Provide the (x, y) coordinate of the cell's center where the given text is located.  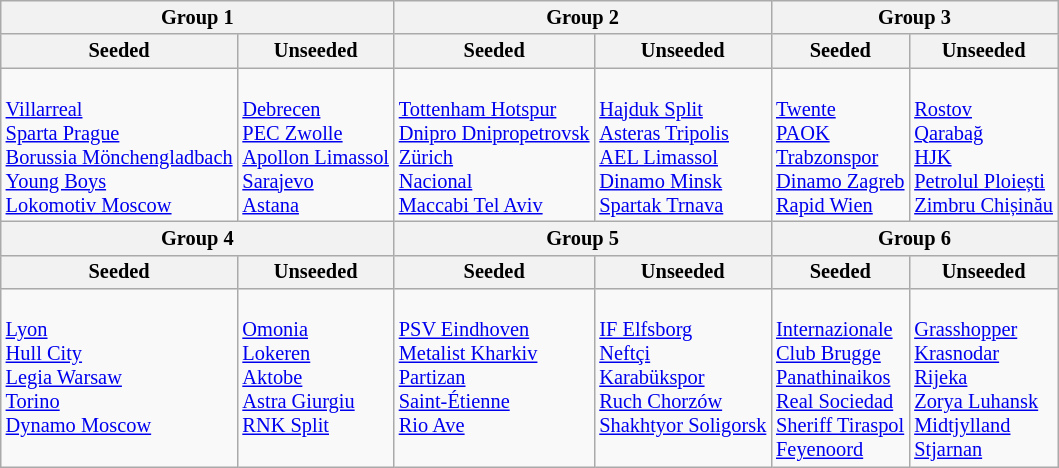
Debrecen PEC Zwolle Apollon Limassol Sarajevo Astana (315, 145)
Tottenham Hotspur Dnipro Dnipropetrovsk Zürich Nacional Maccabi Tel Aviv (494, 145)
Internazionale Club Brugge Panathinaikos Real Sociedad Sheriff Tiraspol Feyenoord (840, 378)
Twente PAOK Trabzonspor Dinamo Zagreb Rapid Wien (840, 145)
Group 4 (198, 238)
Omonia Lokeren Aktobe Astra Giurgiu RNK Split (315, 378)
Hajduk Split Asteras Tripolis AEL Limassol Dinamo Minsk Spartak Trnava (682, 145)
Group 1 (198, 17)
Rostov Qarabağ HJK Petrolul Ploiești Zimbru Chișinău (983, 145)
Villarreal Sparta Prague Borussia Mönchengladbach Young Boys Lokomotiv Moscow (120, 145)
IF Elfsborg Neftçi Karabükspor Ruch Chorzów Shakhtyor Soligorsk (682, 378)
Group 5 (582, 238)
PSV Eindhoven Metalist Kharkiv Partizan Saint-Étienne Rio Ave (494, 378)
Group 6 (914, 238)
Group 2 (582, 17)
Group 3 (914, 17)
Lyon Hull City Legia Warsaw Torino Dynamo Moscow (120, 378)
Grasshopper Krasnodar Rijeka Zorya Luhansk Midtjylland Stjarnan (983, 378)
